Determine the [X, Y] coordinate at the center of the cell enclosing the given text.  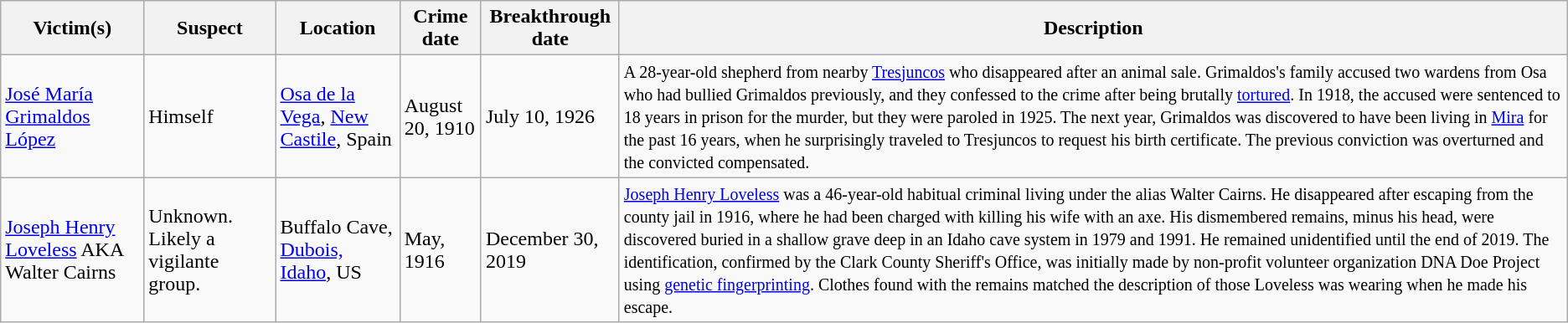
July 10, 1926 [549, 116]
Description [1093, 28]
Himself [209, 116]
Unknown. Likely a vigilante group. [209, 249]
August 20, 1910 [441, 116]
Buffalo Cave, Dubois, Idaho, US [338, 249]
Victim(s) [72, 28]
Osa de la Vega, New Castile, Spain [338, 116]
December 30, 2019 [549, 249]
Suspect [209, 28]
May, 1916 [441, 249]
Location [338, 28]
Joseph Henry Loveless AKA Walter Cairns [72, 249]
Breakthrough date [549, 28]
Crime date [441, 28]
José María Grimaldos López [72, 116]
